Scan for the cell matching the given text and deliver its (x, y) coordinate at center. 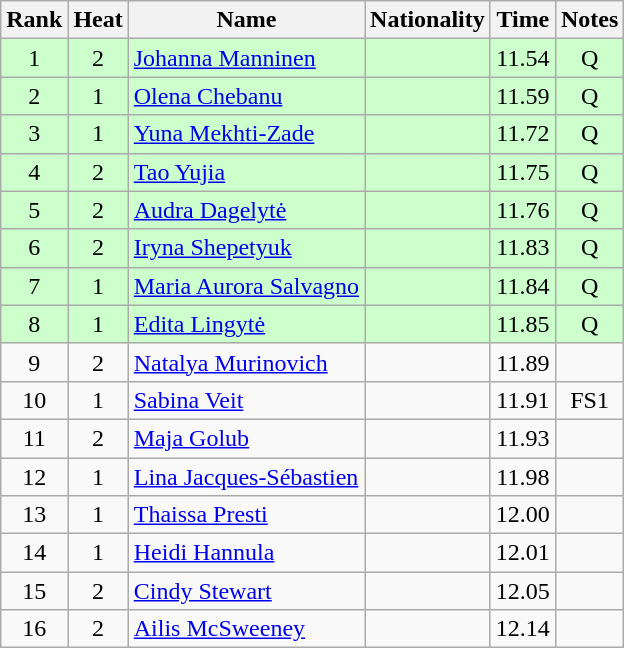
4 (34, 172)
15 (34, 591)
Time (522, 20)
13 (34, 515)
11.84 (522, 286)
Sabina Veit (246, 400)
Ailis McSweeney (246, 629)
Tao Yujia (246, 172)
Name (246, 20)
11.91 (522, 400)
Edita Lingytė (246, 324)
Notes (589, 20)
5 (34, 210)
11.85 (522, 324)
11.93 (522, 438)
Audra Dagelytė (246, 210)
12.01 (522, 553)
Rank (34, 20)
Yuna Mekhti-Zade (246, 134)
FS1 (589, 400)
11.59 (522, 96)
11.75 (522, 172)
12.00 (522, 515)
Iryna Shepetyuk (246, 248)
Natalya Murinovich (246, 362)
16 (34, 629)
11.98 (522, 477)
6 (34, 248)
Lina Jacques-Sébastien (246, 477)
Heat (98, 20)
11.54 (522, 58)
10 (34, 400)
Olena Chebanu (246, 96)
12 (34, 477)
11.83 (522, 248)
12.05 (522, 591)
11 (34, 438)
Johanna Manninen (246, 58)
8 (34, 324)
Thaissa Presti (246, 515)
9 (34, 362)
3 (34, 134)
Maja Golub (246, 438)
12.14 (522, 629)
11.76 (522, 210)
11.72 (522, 134)
Cindy Stewart (246, 591)
Maria Aurora Salvagno (246, 286)
14 (34, 553)
Nationality (428, 20)
7 (34, 286)
Heidi Hannula (246, 553)
11.89 (522, 362)
